Pinpoint the cell where the given text exists, returning its (x, y) midpoint coordinate. 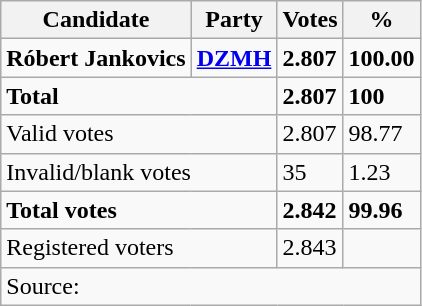
Registered voters (139, 248)
Candidate (96, 20)
2.842 (310, 210)
99.96 (382, 210)
Total votes (139, 210)
100.00 (382, 58)
98.77 (382, 134)
35 (310, 172)
1.23 (382, 172)
Invalid/blank votes (139, 172)
Votes (310, 20)
Róbert Jankovics (96, 58)
Party (234, 20)
2.843 (310, 248)
% (382, 20)
DZMH (234, 58)
Source: (210, 286)
Total (139, 96)
100 (382, 96)
Valid votes (139, 134)
